From the cell containing the given text, extract its center point as (X, Y) coordinate. 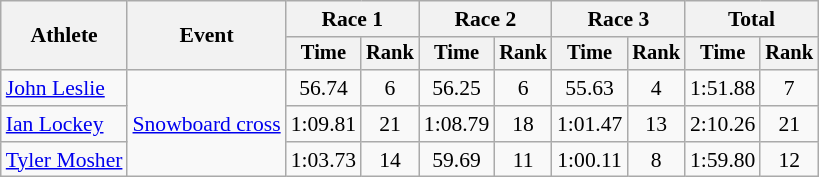
Total (752, 19)
1:01.47 (590, 124)
1:08.79 (456, 124)
1:51.88 (722, 88)
55.63 (590, 88)
Race 2 (486, 19)
1:09.81 (324, 124)
56.74 (324, 88)
Athlete (64, 36)
2:10.26 (722, 124)
Ian Lockey (64, 124)
John Leslie (64, 88)
4 (656, 88)
Race 1 (352, 19)
7 (789, 88)
56.25 (456, 88)
Race 3 (618, 19)
Event (206, 36)
18 (523, 124)
13 (656, 124)
Snowboard cross (206, 124)
